Pinpoint the cell where the given text exists, returning its (X, Y) midpoint coordinate. 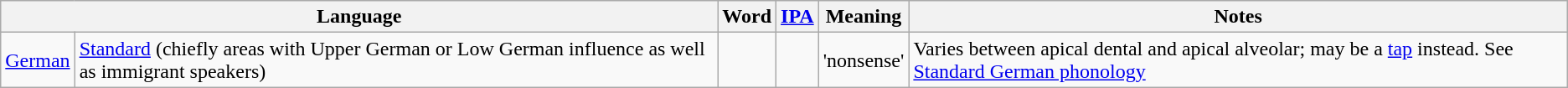
IPA (797, 17)
German (38, 60)
Standard (chiefly areas with Upper German or Low German influence as well as immigrant speakers) (396, 60)
Notes (1238, 17)
Meaning (864, 17)
Language (359, 17)
'nonsense' (864, 60)
Word (747, 17)
Varies between apical dental and apical alveolar; may be a tap instead. See Standard German phonology (1238, 60)
